Locate the cell with the specified text and output its (X, Y) center coordinate. 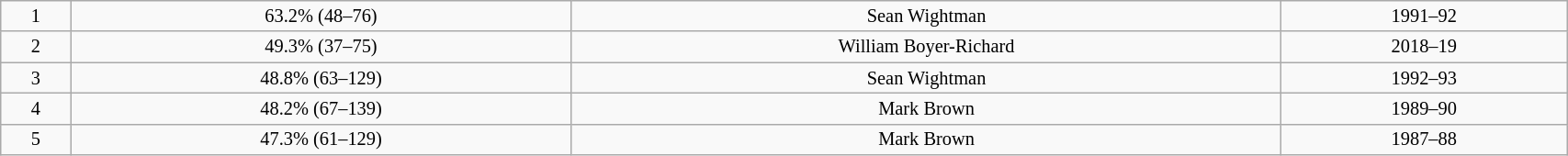
3 (36, 78)
5 (36, 139)
1 (36, 16)
4 (36, 108)
48.2% (67–139) (321, 108)
2018–19 (1424, 47)
1987–88 (1424, 139)
2 (36, 47)
William Boyer-Richard (926, 47)
49.3% (37–75) (321, 47)
48.8% (63–129) (321, 78)
1991–92 (1424, 16)
1992–93 (1424, 78)
47.3% (61–129) (321, 139)
63.2% (48–76) (321, 16)
1989–90 (1424, 108)
